For the text-containing cell, return its midpoint in (X, Y) coordinate format. 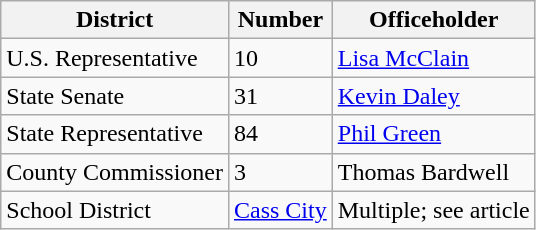
Kevin Daley (434, 96)
State Senate (115, 96)
Lisa McClain (434, 58)
Officeholder (434, 20)
31 (280, 96)
Cass City (280, 210)
3 (280, 172)
Number (280, 20)
U.S. Representative (115, 58)
84 (280, 134)
Thomas Bardwell (434, 172)
10 (280, 58)
Phil Green (434, 134)
County Commissioner (115, 172)
Multiple; see article (434, 210)
School District (115, 210)
State Representative (115, 134)
District (115, 20)
